From the cell containing the given text, extract its center point as (x, y) coordinate. 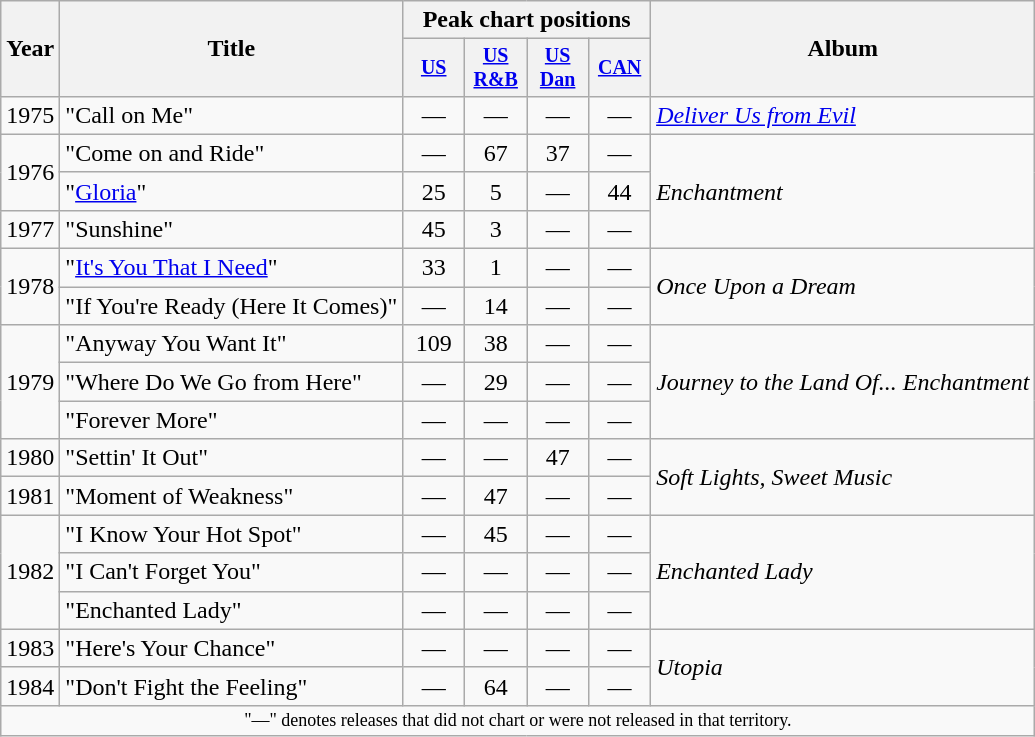
33 (434, 268)
1977 (30, 229)
1981 (30, 496)
Journey to the Land Of... Enchantment (843, 382)
Once Upon a Dream (843, 287)
"I Can't Forget You" (232, 572)
USR&B (496, 68)
1983 (30, 648)
1984 (30, 686)
"Where Do We Go from Here" (232, 382)
"Moment of Weakness" (232, 496)
25 (434, 191)
"Settin' It Out" (232, 458)
"Anyway You Want It" (232, 344)
"Enchanted Lady" (232, 610)
Utopia (843, 667)
109 (434, 344)
1980 (30, 458)
USDan (558, 68)
44 (620, 191)
5 (496, 191)
"Call on Me" (232, 115)
1975 (30, 115)
CAN (620, 68)
"Don't Fight the Feeling" (232, 686)
Album (843, 49)
"I Know Your Hot Spot" (232, 534)
Deliver Us from Evil (843, 115)
1 (496, 268)
3 (496, 229)
67 (496, 153)
64 (496, 686)
1978 (30, 287)
"Sunshine" (232, 229)
14 (496, 306)
1982 (30, 572)
29 (496, 382)
"It's You That I Need" (232, 268)
"Forever More" (232, 420)
Year (30, 49)
Soft Lights, Sweet Music (843, 477)
"Here's Your Chance" (232, 648)
Enchantment (843, 191)
Peak chart positions (527, 20)
37 (558, 153)
Title (232, 49)
Enchanted Lady (843, 572)
"—" denotes releases that did not chart or were not released in that territory. (518, 720)
38 (496, 344)
1976 (30, 172)
"Gloria" (232, 191)
"If You're Ready (Here It Comes)" (232, 306)
US (434, 68)
1979 (30, 382)
"Come on and Ride" (232, 153)
